From the cell containing the given text, extract its center point as [X, Y] coordinate. 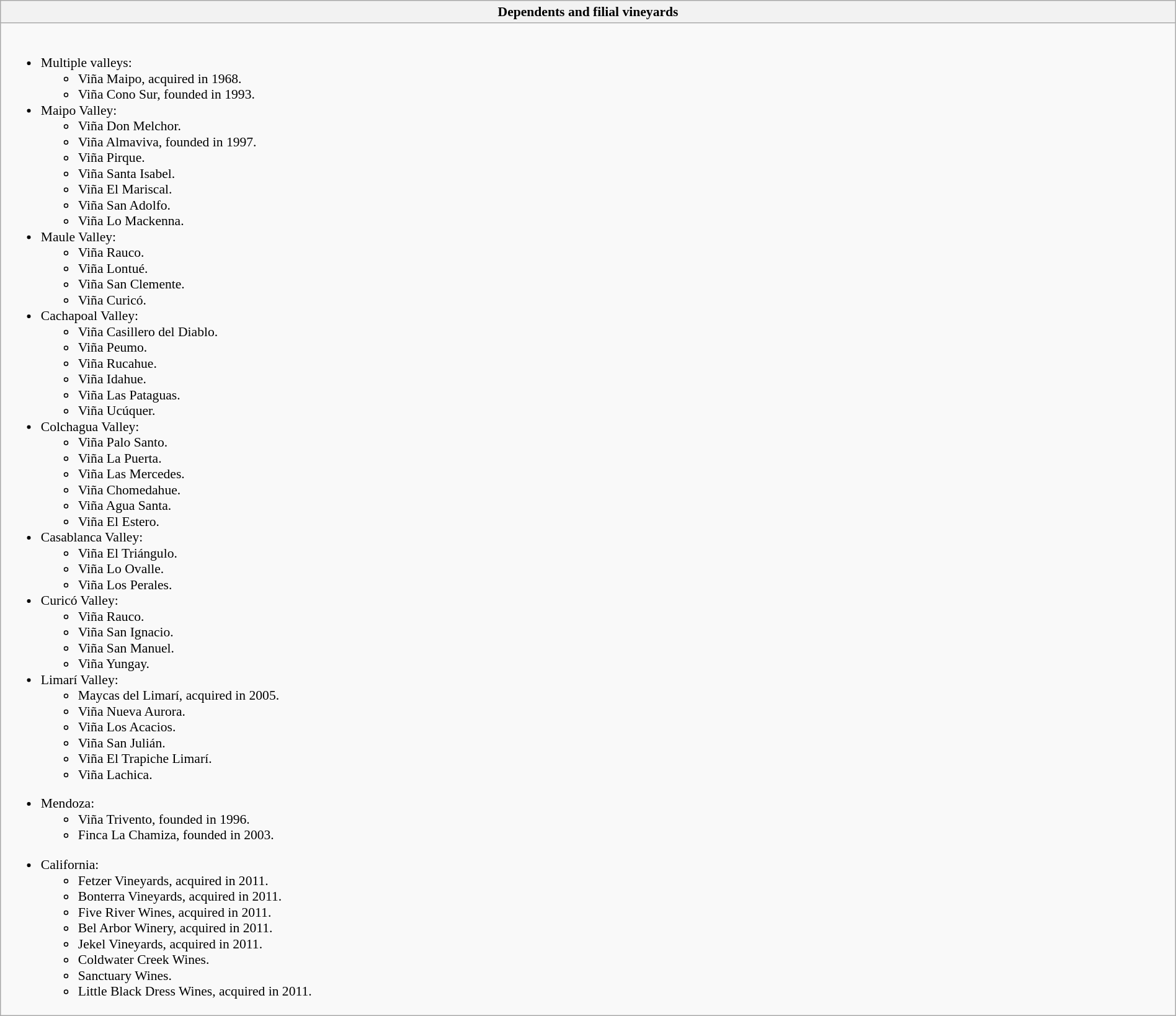
Dependents and filial vineyards [588, 12]
